Determine the [x, y] coordinate at the center of the cell enclosing the given text.  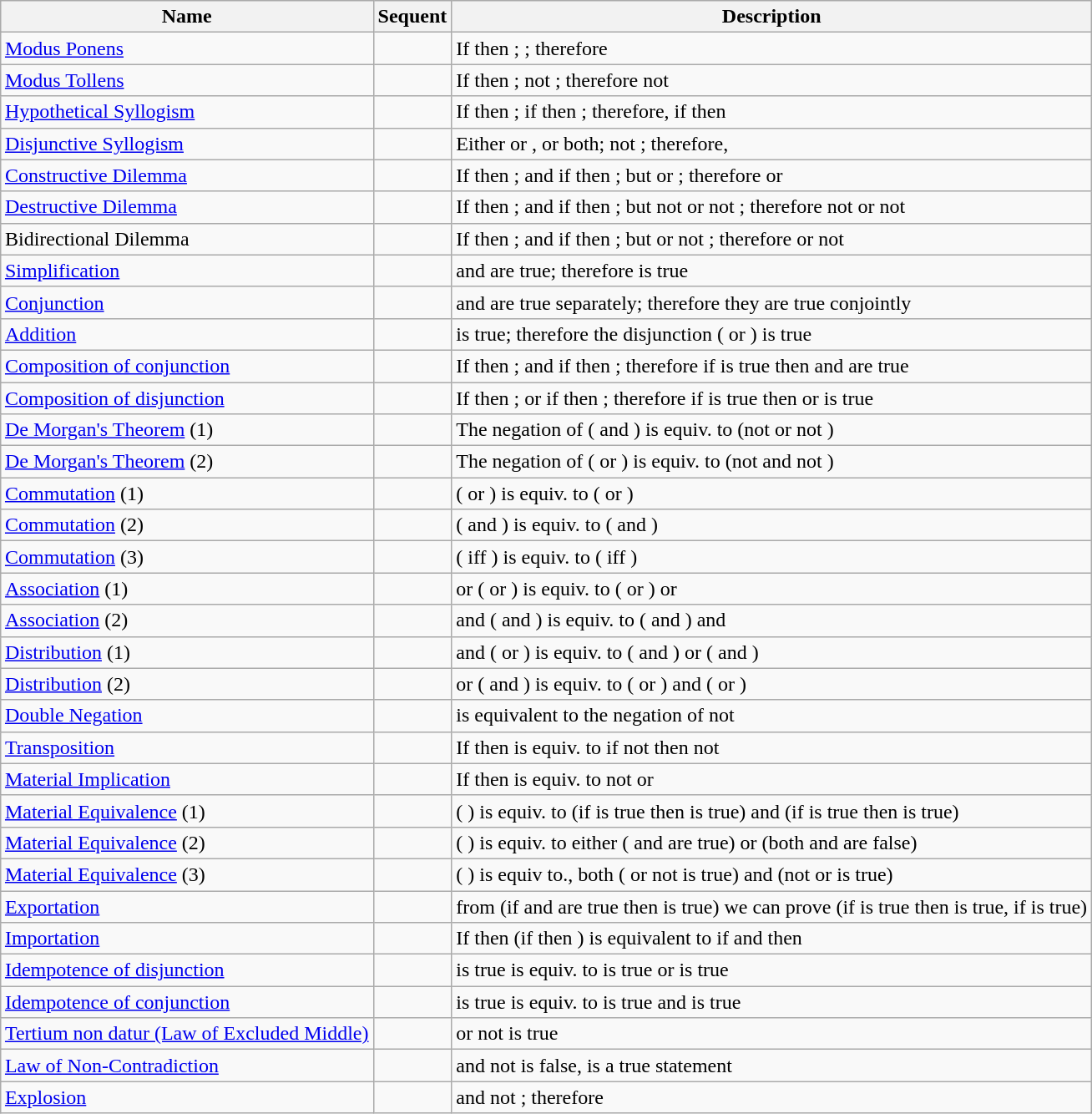
If then (if then ) is equivalent to if and then [771, 939]
If then ; and if then ; but not or not ; therefore not or not [771, 207]
Commutation (3) [187, 557]
If then ; and if then ; therefore if is true then and are true [771, 366]
The negation of ( and ) is equiv. to (not or not ) [771, 430]
and are true; therefore is true [771, 271]
Disjunctive Syllogism [187, 144]
Constructive Dilemma [187, 175]
and ( and ) is equiv. to ( and ) and [771, 620]
and are true separately; therefore they are true conjointly [771, 302]
Explosion [187, 1097]
from (if and are true then is true) we can prove (if is true then is true, if is true) [771, 906]
Material Implication [187, 779]
Association (1) [187, 589]
Material Equivalence (1) [187, 811]
Idempotence of disjunction [187, 970]
Importation [187, 939]
Composition of conjunction [187, 366]
and not ; therefore [771, 1097]
( ) is equiv. to either ( and are true) or (both and are false) [771, 843]
De Morgan's Theorem (1) [187, 430]
( or ) is equiv. to ( or ) [771, 494]
Idempotence of conjunction [187, 1002]
Modus Tollens [187, 80]
If then ; or if then ; therefore if is true then or is true [771, 398]
De Morgan's Theorem (2) [187, 462]
If then is equiv. to not or [771, 779]
or not is true [771, 1034]
and not is false, is a true statement [771, 1066]
If then ; and if then ; but or ; therefore or [771, 175]
Distribution (1) [187, 652]
Transposition [187, 747]
Addition [187, 334]
( and ) is equiv. to ( and ) [771, 525]
If then is equiv. to if not then not [771, 747]
Bidirectional Dilemma [187, 239]
Modus Ponens [187, 48]
Double Negation [187, 716]
is true; therefore the disjunction ( or ) is true [771, 334]
Simplification [187, 271]
Material Equivalence (3) [187, 874]
Hypothetical Syllogism [187, 112]
( ) is equiv to., both ( or not is true) and (not or is true) [771, 874]
Name [187, 17]
Either or , or both; not ; therefore, [771, 144]
Description [771, 17]
Conjunction [187, 302]
Exportation [187, 906]
Tertium non datur (Law of Excluded Middle) [187, 1034]
is true is equiv. to is true and is true [771, 1002]
( ) is equiv. to (if is true then is true) and (if is true then is true) [771, 811]
Law of Non-Contradiction [187, 1066]
If then ; and if then ; but or not ; therefore or not [771, 239]
( iff ) is equiv. to ( iff ) [771, 557]
Commutation (2) [187, 525]
Destructive Dilemma [187, 207]
Composition of disjunction [187, 398]
Sequent [412, 17]
or ( and ) is equiv. to ( or ) and ( or ) [771, 684]
Association (2) [187, 620]
The negation of ( or ) is equiv. to (not and not ) [771, 462]
and ( or ) is equiv. to ( and ) or ( and ) [771, 652]
Commutation (1) [187, 494]
If then ; not ; therefore not [771, 80]
If then ; ; therefore [771, 48]
Distribution (2) [187, 684]
Material Equivalence (2) [187, 843]
or ( or ) is equiv. to ( or ) or [771, 589]
is true is equiv. to is true or is true [771, 970]
If then ; if then ; therefore, if then [771, 112]
is equivalent to the negation of not [771, 716]
